Determine the (X, Y) coordinate at the center of the cell enclosing the given text.  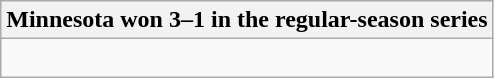
Minnesota won 3–1 in the regular-season series (247, 20)
